Return the [X, Y] coordinate for the center point of the cell that contains the specified text.  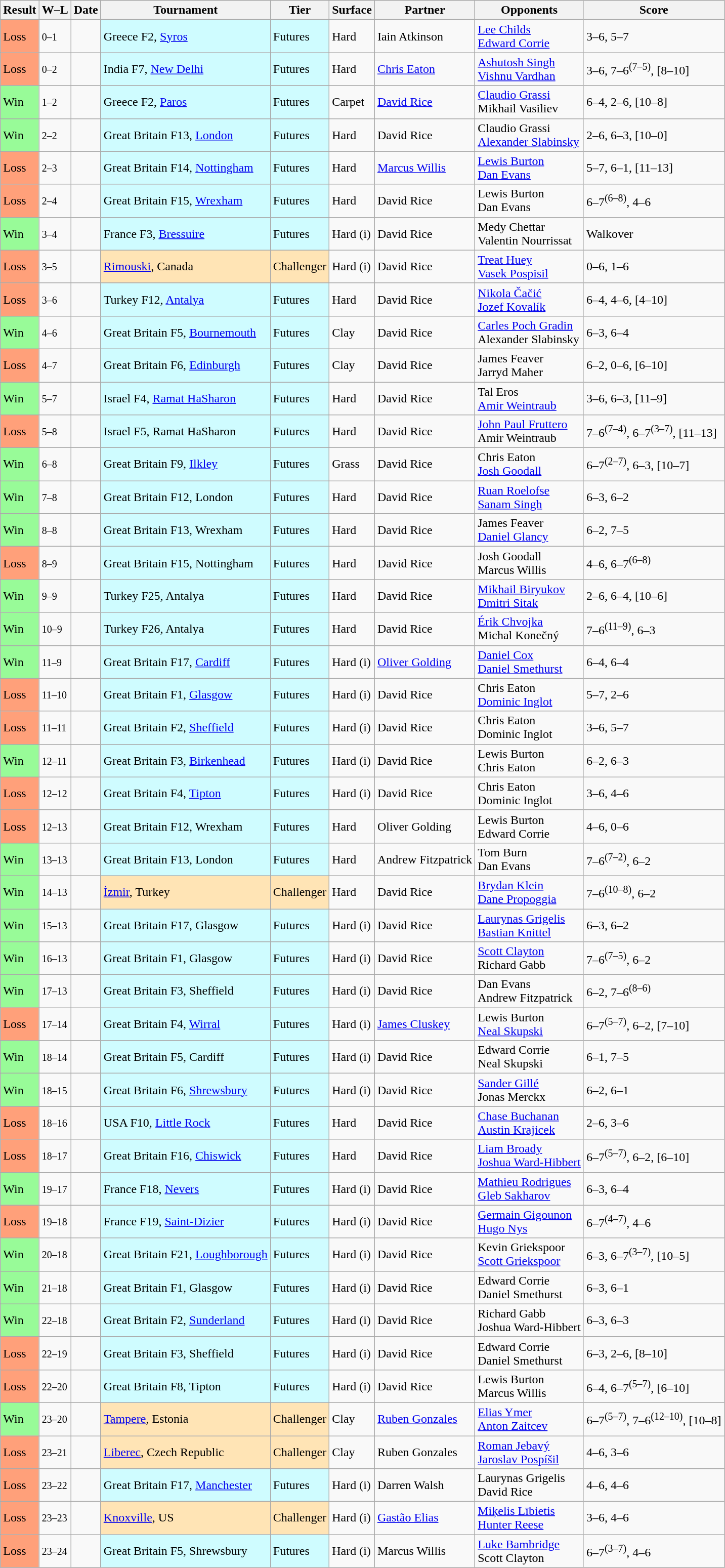
4–7 [55, 365]
6–8 [55, 465]
2–6, 6–4, [10–6] [654, 596]
6–2, 7–5 [654, 530]
6–2, 6–1 [654, 1090]
İzmir, Turkey [185, 892]
Érik Chvojka Michal Konečný [529, 629]
Great Britain F5, Bournemouth [185, 332]
Ashutosh Singh Vishnu Vardhan [529, 69]
Liam Broady Joshua Ward-Hibbert [529, 1156]
4–6, 0–6 [654, 826]
Liberec, Czech Republic [185, 1452]
2–4 [55, 200]
John Paul Fruttero Amir Weintraub [529, 431]
10–9 [55, 629]
James Cluskey [424, 1024]
Great Britain F4, Tipton [185, 794]
19–17 [55, 1188]
Opponents [529, 10]
Chris Eaton Josh Goodall [529, 465]
Laurynas Grigelis David Rice [529, 1485]
6–3, 6–3 [654, 1320]
9–9 [55, 596]
Iain Atkinson [424, 36]
Chase Buchanan Austin Krajicek [529, 1123]
4–6, 3–6 [654, 1452]
22–19 [55, 1353]
France F19, Saint-Dizier [185, 1222]
3–6, 7–6(7–5), [8–10] [654, 69]
6–2, 6–3 [654, 760]
6–4, 6–7(5–7), [6–10] [654, 1386]
Turkey F25, Antalya [185, 596]
Great Britain F17, Manchester [185, 1485]
Great Britain F2, Sheffield [185, 728]
6–2, 7–6(8–6) [654, 991]
13–13 [55, 859]
France F18, Nevers [185, 1188]
Great Britain F15, Nottingham [185, 563]
6–7(6–8), 4–6 [654, 200]
19–18 [55, 1222]
Ruan Roelofse Sanam Singh [529, 497]
6–1, 7–5 [654, 1057]
James Feaver Daniel Glancy [529, 530]
7–6(7–5), 6–2 [654, 959]
6–4, 2–6, [10–8] [654, 102]
Miķelis Lībietis Hunter Reese [529, 1518]
Great Britain F17, Glasgow [185, 925]
23–22 [55, 1485]
W–L [55, 10]
6–2, 0–6, [6–10] [654, 365]
Surface [352, 10]
7–8 [55, 497]
Walkover [654, 234]
15–13 [55, 925]
4–6, 6–7(6–8) [654, 563]
11–10 [55, 694]
6–3, 2–6, [8–10] [654, 1353]
5–7 [55, 398]
Mathieu Rodrigues Gleb Sakharov [529, 1188]
Turkey F12, Antalya [185, 300]
18–16 [55, 1123]
7–6(7–4), 6–7(3–7), [11–13] [654, 431]
Claudio Grassi Mikhail Vasiliev [529, 102]
Rimouski, Canada [185, 266]
3–4 [55, 234]
0–1 [55, 36]
Darren Walsh [424, 1485]
7–6(7–2), 6–2 [654, 859]
18–17 [55, 1156]
14–13 [55, 892]
Great Britain F21, Loughborough [185, 1254]
James Feaver Jarryd Maher [529, 365]
Sander Gillé Jonas Merckx [529, 1090]
Germain Gigounon Hugo Nys [529, 1222]
Score [654, 10]
Gastão Elias [424, 1518]
Dan Evans Andrew Fitzpatrick [529, 991]
Great Britain F6, Shrewsbury [185, 1090]
4–6, 4–6 [654, 1485]
4–6 [55, 332]
Elias Ymer Anton Zaitcev [529, 1419]
12–12 [55, 794]
5–7, 6–1, [11–13] [654, 168]
Great Britain F14, Nottingham [185, 168]
Grass [352, 465]
5–7, 2–6 [654, 694]
23–20 [55, 1419]
India F7, New Delhi [185, 69]
Great Britain F5, Cardiff [185, 1057]
Great Britain F16, Chiswick [185, 1156]
Tampere, Estonia [185, 1419]
6–7(3–7), 4–6 [654, 1551]
23–21 [55, 1452]
18–14 [55, 1057]
23–24 [55, 1551]
6–7(4–7), 4–6 [654, 1222]
3–6 [55, 300]
7–6(10–8), 6–2 [654, 892]
Greece F2, Syros [185, 36]
Kevin Griekspoor Scott Griekspoor [529, 1254]
0–6, 1–6 [654, 266]
USA F10, Little Rock [185, 1123]
Great Britain F15, Wrexham [185, 200]
Israel F5, Ramat HaSharon [185, 431]
6–3, 6–1 [654, 1288]
23–23 [55, 1518]
Tal Eros Amir Weintraub [529, 398]
Great Britain F12, Wrexham [185, 826]
Luke Bambridge Scott Clayton [529, 1551]
Lewis Burton Neal Skupski [529, 1024]
11–9 [55, 662]
6–7(5–7), 7–6(12–10), [10–8] [654, 1419]
0–2 [55, 69]
3–6, 6–3, [11–9] [654, 398]
Great Britain F13, Wrexham [185, 530]
2–2 [55, 135]
8–9 [55, 563]
Roman Jebavý Jaroslav Pospíšil [529, 1452]
2–6, 3–6 [654, 1123]
Medy Chettar Valentin Nourrissat [529, 234]
18–15 [55, 1090]
2–3 [55, 168]
Great Britain F9, Ilkley [185, 465]
Lee Childs Edward Corrie [529, 36]
Daniel Cox Daniel Smethurst [529, 662]
Great Britain F4, Wirral [185, 1024]
Date [86, 10]
Scott Clayton Richard Gabb [529, 959]
Chris Eaton [424, 69]
Richard Gabb Joshua Ward-Hibbert [529, 1320]
Nikola Čačić Jozef Kovalík [529, 300]
Great Britain F17, Cardiff [185, 662]
France F3, Bressuire [185, 234]
Partner [424, 10]
Tournament [185, 10]
Brydan Klein Dane Propoggia [529, 892]
Great Britain F8, Tipton [185, 1386]
6–7(2–7), 6–3, [10–7] [654, 465]
Treat Huey Vasek Pospisil [529, 266]
Great Britain F6, Edinburgh [185, 365]
22–18 [55, 1320]
17–14 [55, 1024]
Lewis Burton Marcus Willis [529, 1386]
Great Britain F3, Birkenhead [185, 760]
Mikhail Biryukov Dmitri Sitak [529, 596]
12–13 [55, 826]
Tier [300, 10]
6–3, 6–7(3–7), [10–5] [654, 1254]
2–6, 6–3, [10–0] [654, 135]
22–20 [55, 1386]
7–6(11–9), 6–3 [654, 629]
Laurynas Grigelis Bastian Knittel [529, 925]
12–11 [55, 760]
Great Britain F5, Shrewsbury [185, 1551]
Greece F2, Paros [185, 102]
Great Britain F2, Sunderland [185, 1320]
16–13 [55, 959]
Josh Goodall Marcus Willis [529, 563]
Lewis Burton Chris Eaton [529, 760]
Lewis Burton Edward Corrie [529, 826]
17–13 [55, 991]
Result [20, 10]
Claudio Grassi Alexander Slabinsky [529, 135]
3–5 [55, 266]
Turkey F26, Antalya [185, 629]
Great Britain F12, London [185, 497]
Tom Burn Dan Evans [529, 859]
Knoxville, US [185, 1518]
6–4, 6–4 [654, 662]
11–11 [55, 728]
Andrew Fitzpatrick [424, 859]
Israel F4, Ramat HaSharon [185, 398]
21–18 [55, 1288]
8–8 [55, 530]
6–7(5–7), 6–2, [6–10] [654, 1156]
Carpet [352, 102]
20–18 [55, 1254]
6–4, 4–6, [4–10] [654, 300]
6–7(5–7), 6–2, [7–10] [654, 1024]
1–2 [55, 102]
Edward Corrie Neal Skupski [529, 1057]
Carles Poch Gradin Alexander Slabinsky [529, 332]
5–8 [55, 431]
